Identify which cell holds the provided text, then report its [x, y] central coordinate. 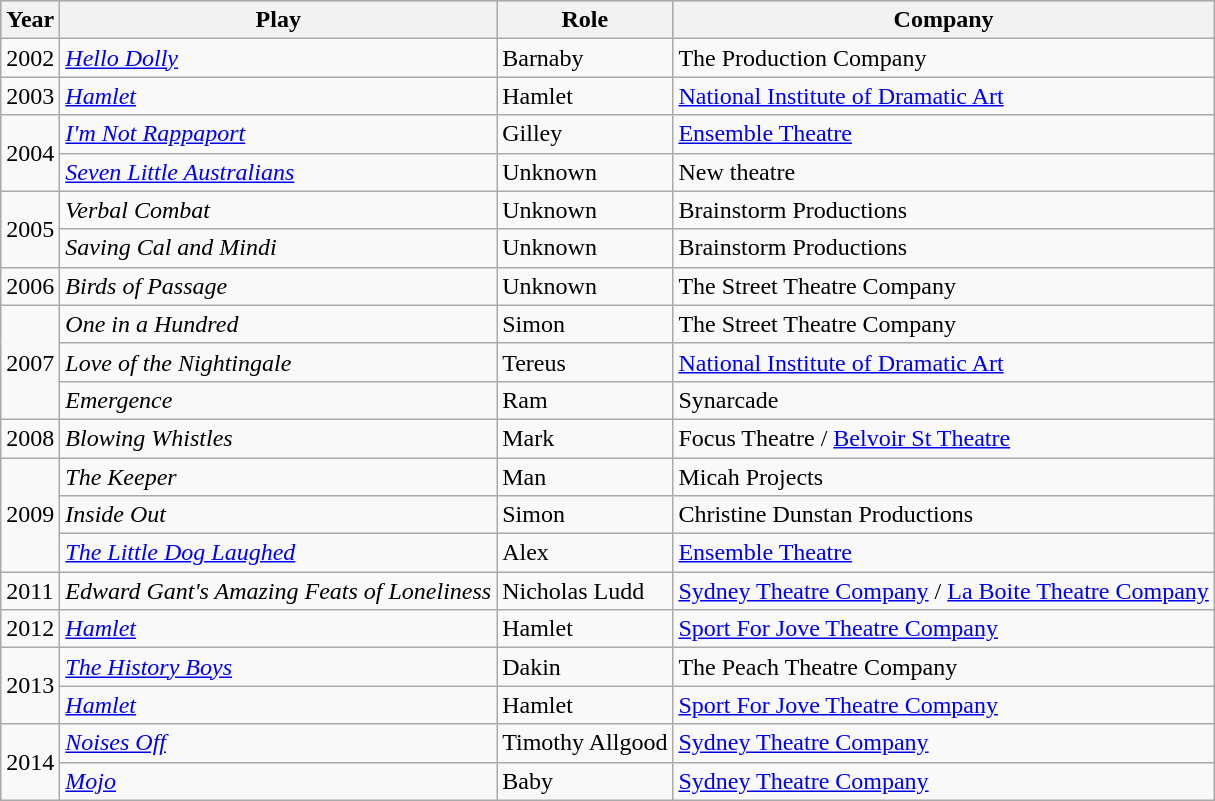
The Little Dog Laughed [278, 553]
Hello Dolly [278, 58]
Gilley [585, 134]
One in a Hundred [278, 324]
Micah Projects [944, 477]
2005 [30, 229]
Emergence [278, 400]
Nicholas Ludd [585, 591]
Company [944, 20]
Inside Out [278, 515]
Verbal Combat [278, 210]
Sydney Theatre Company / La Boite Theatre Company [944, 591]
Alex [585, 553]
2011 [30, 591]
Christine Dunstan Productions [944, 515]
Baby [585, 781]
The Peach Theatre Company [944, 667]
2007 [30, 362]
Play [278, 20]
Timothy Allgood [585, 743]
2003 [30, 96]
Mojo [278, 781]
2008 [30, 438]
Love of the Nightingale [278, 362]
2004 [30, 153]
Tereus [585, 362]
Synarcade [944, 400]
Edward Gant's Amazing Feats of Loneliness [278, 591]
New theatre [944, 172]
Mark [585, 438]
Year [30, 20]
2006 [30, 286]
Birds of Passage [278, 286]
2014 [30, 762]
2009 [30, 515]
Man [585, 477]
Noises Off [278, 743]
Saving Cal and Mindi [278, 248]
Dakin [585, 667]
I'm Not Rappaport [278, 134]
Role [585, 20]
Ram [585, 400]
2002 [30, 58]
Focus Theatre / Belvoir St Theatre [944, 438]
2013 [30, 686]
Seven Little Australians [278, 172]
Blowing Whistles [278, 438]
The Keeper [278, 477]
The History Boys [278, 667]
The Production Company [944, 58]
Barnaby [585, 58]
2012 [30, 629]
